Locate the cell with the specified text and output its [x, y] center coordinate. 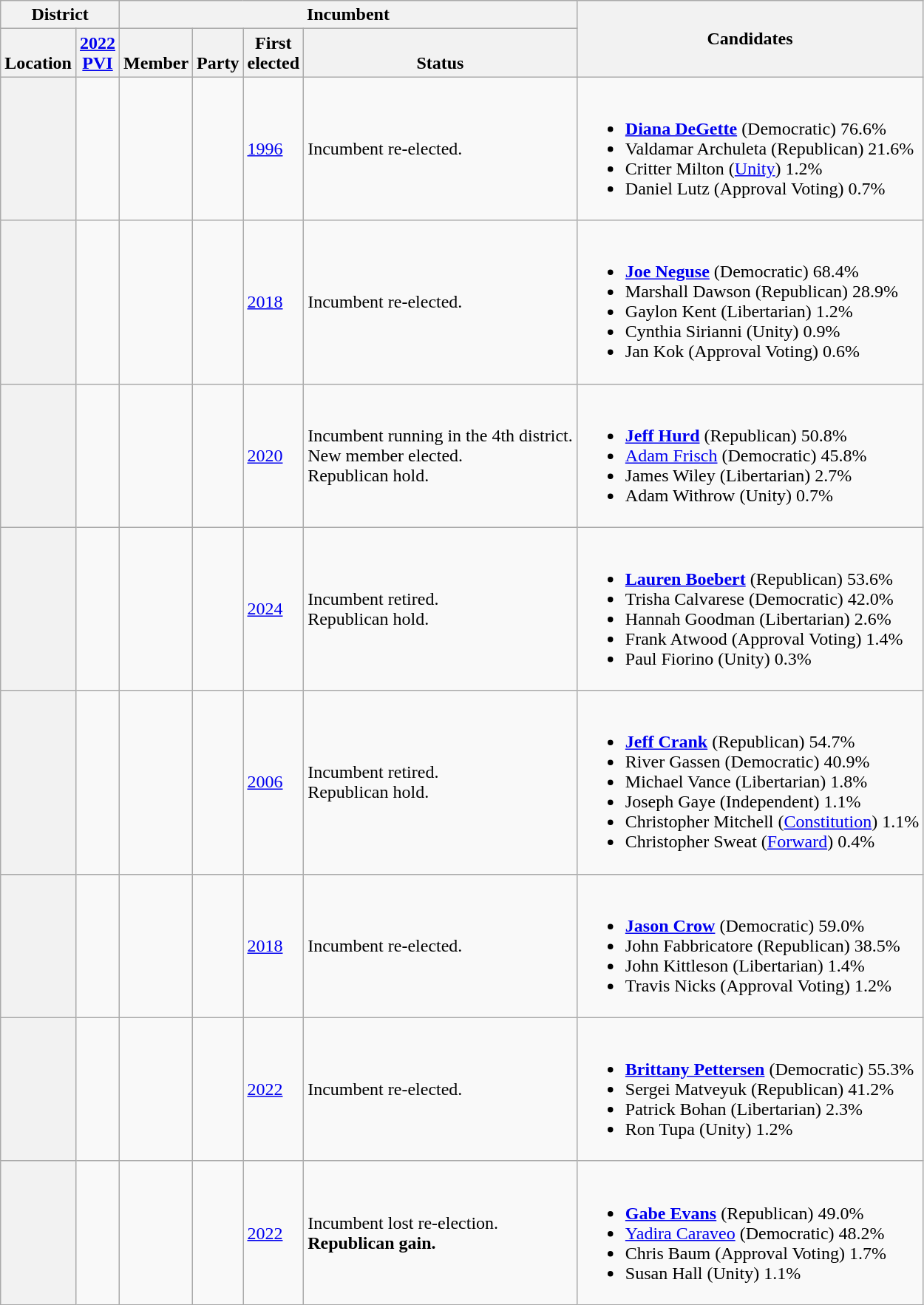
2024 [274, 609]
Party [218, 53]
2022PVI [98, 53]
Status [441, 53]
Incumbent lost re-election.Republican gain. [441, 1233]
Incumbent running in the 4th district.New member elected.Republican hold. [441, 455]
Brittany Pettersen (Democratic) 55.3%Sergei Matveyuk (Republican) 41.2%Patrick Bohan (Libertarian) 2.3%Ron Tupa (Unity) 1.2% [750, 1089]
2006 [274, 782]
Member [157, 53]
Incumbent [349, 15]
Candidates [750, 38]
District [61, 15]
Firstelected [274, 53]
Jeff Hurd (Republican) 50.8%Adam Frisch (Democratic) 45.8%James Wiley (Libertarian) 2.7%Adam Withrow (Unity) 0.7% [750, 455]
Diana DeGette (Democratic) 76.6%Valdamar Archuleta (Republican) 21.6%Critter Milton (Unity) 1.2%Daniel Lutz (Approval Voting) 0.7% [750, 149]
1996 [274, 149]
Jason Crow (Democratic) 59.0%John Fabbricatore (Republican) 38.5%John Kittleson (Libertarian) 1.4%Travis Nicks (Approval Voting) 1.2% [750, 946]
Location [38, 53]
Gabe Evans (Republican) 49.0%Yadira Caraveo (Democratic) 48.2%Chris Baum (Approval Voting) 1.7%Susan Hall (Unity) 1.1% [750, 1233]
2020 [274, 455]
